Detect which cell encompasses the target text, then output its (x, y) center coordinate. 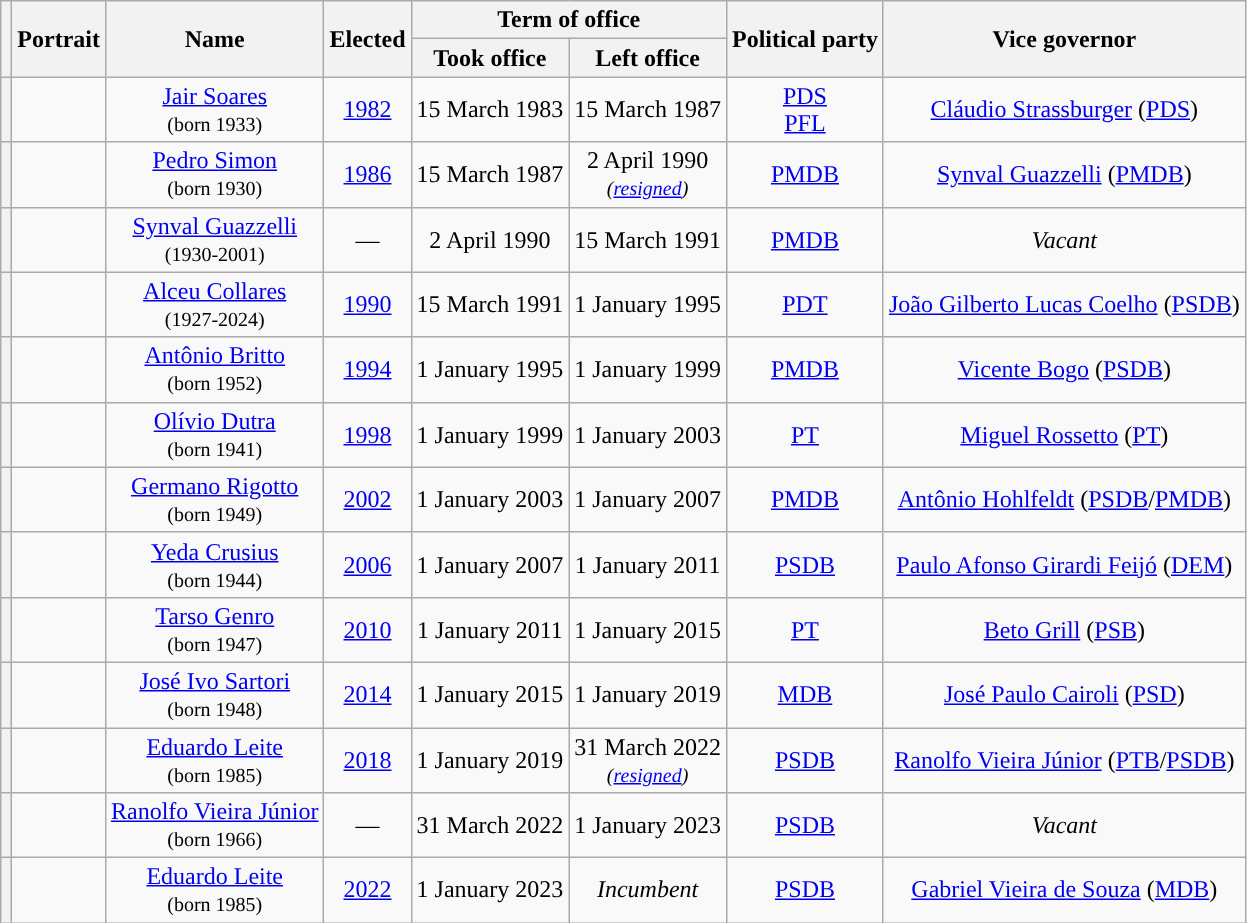
Synval Guazzelli (PMDB) (1064, 174)
Name (214, 39)
Antônio Hohlfeldt (PSDB/PMDB) (1064, 500)
Beto Grill (PSB) (1064, 630)
1990 (368, 304)
Germano Rigotto(born 1949) (214, 500)
Miguel Rossetto (PT) (1064, 434)
Took office (490, 58)
15 March 1983 (490, 110)
Portrait (59, 39)
Cláudio Strassburger (PDS) (1064, 110)
Ranolfo Vieira Júnior (PTB/PSDB) (1064, 760)
31 March 2022 (490, 826)
2018 (368, 760)
31 March 2022(resigned) (648, 760)
2010 (368, 630)
Incumbent (648, 890)
2022 (368, 890)
2002 (368, 500)
PDSPFL (804, 110)
1998 (368, 434)
João Gilberto Lucas Coelho (PSDB) (1064, 304)
Olívio Dutra(born 1941) (214, 434)
Left office (648, 58)
Term of office (568, 20)
2014 (368, 694)
José Paulo Cairoli (PSD) (1064, 694)
2006 (368, 564)
Political party (804, 39)
José Ivo Sartori(born 1948) (214, 694)
Alceu Collares(1927-2024) (214, 304)
1986 (368, 174)
2 April 1990(resigned) (648, 174)
Synval Guazzelli(1930-2001) (214, 240)
Gabriel Vieira de Souza (MDB) (1064, 890)
Paulo Afonso Girardi Feijó (DEM) (1064, 564)
MDB (804, 694)
Elected (368, 39)
2 April 1990 (490, 240)
Jair Soares(born 1933) (214, 110)
Tarso Genro(born 1947) (214, 630)
Vicente Bogo (PSDB) (1064, 370)
1982 (368, 110)
1994 (368, 370)
Yeda Crusius(born 1944) (214, 564)
PDT (804, 304)
Ranolfo Vieira Júnior(born 1966) (214, 826)
Pedro Simon(born 1930) (214, 174)
Vice governor (1064, 39)
Antônio Britto(born 1952) (214, 370)
